Identify which cell holds the provided text, then report its (x, y) central coordinate. 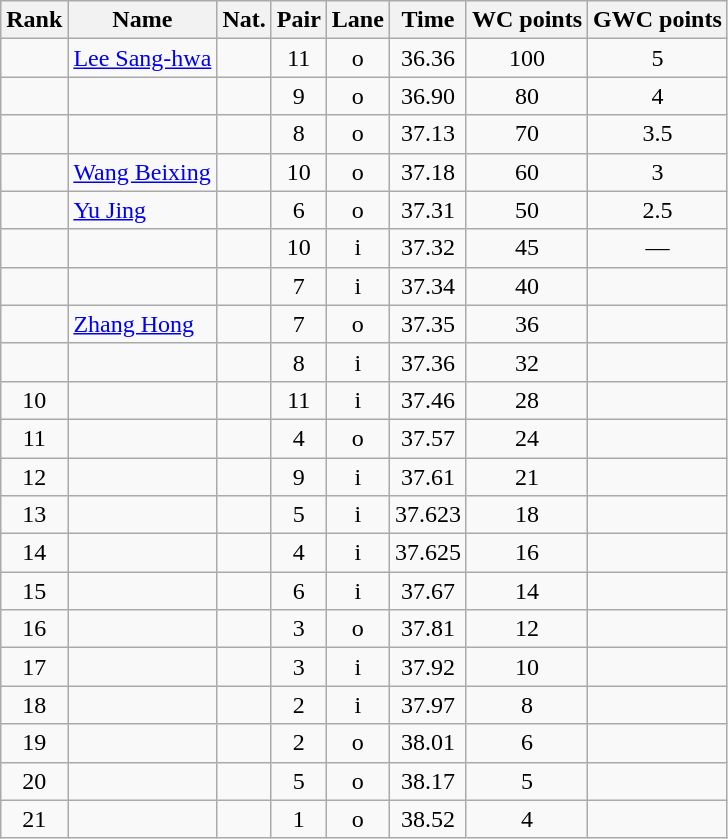
37.32 (428, 248)
37.31 (428, 210)
17 (34, 667)
Time (428, 20)
38.17 (428, 781)
60 (526, 172)
36 (526, 324)
37.46 (428, 400)
Nat. (244, 20)
37.57 (428, 438)
50 (526, 210)
2.5 (658, 210)
38.01 (428, 743)
100 (526, 58)
20 (34, 781)
24 (526, 438)
37.35 (428, 324)
37.625 (428, 553)
36.90 (428, 96)
Zhang Hong (142, 324)
37.67 (428, 591)
37.97 (428, 705)
15 (34, 591)
37.36 (428, 362)
Rank (34, 20)
13 (34, 515)
70 (526, 134)
36.36 (428, 58)
19 (34, 743)
28 (526, 400)
37.34 (428, 286)
38.52 (428, 819)
80 (526, 96)
45 (526, 248)
37.623 (428, 515)
Lane (358, 20)
WC points (526, 20)
GWC points (658, 20)
37.61 (428, 477)
Yu Jing (142, 210)
Name (142, 20)
1 (298, 819)
Pair (298, 20)
40 (526, 286)
Lee Sang-hwa (142, 58)
Wang Beixing (142, 172)
37.18 (428, 172)
3.5 (658, 134)
37.92 (428, 667)
— (658, 248)
37.13 (428, 134)
37.81 (428, 629)
32 (526, 362)
